Output the (x, y) coordinate of the center of the cell containing the given text.  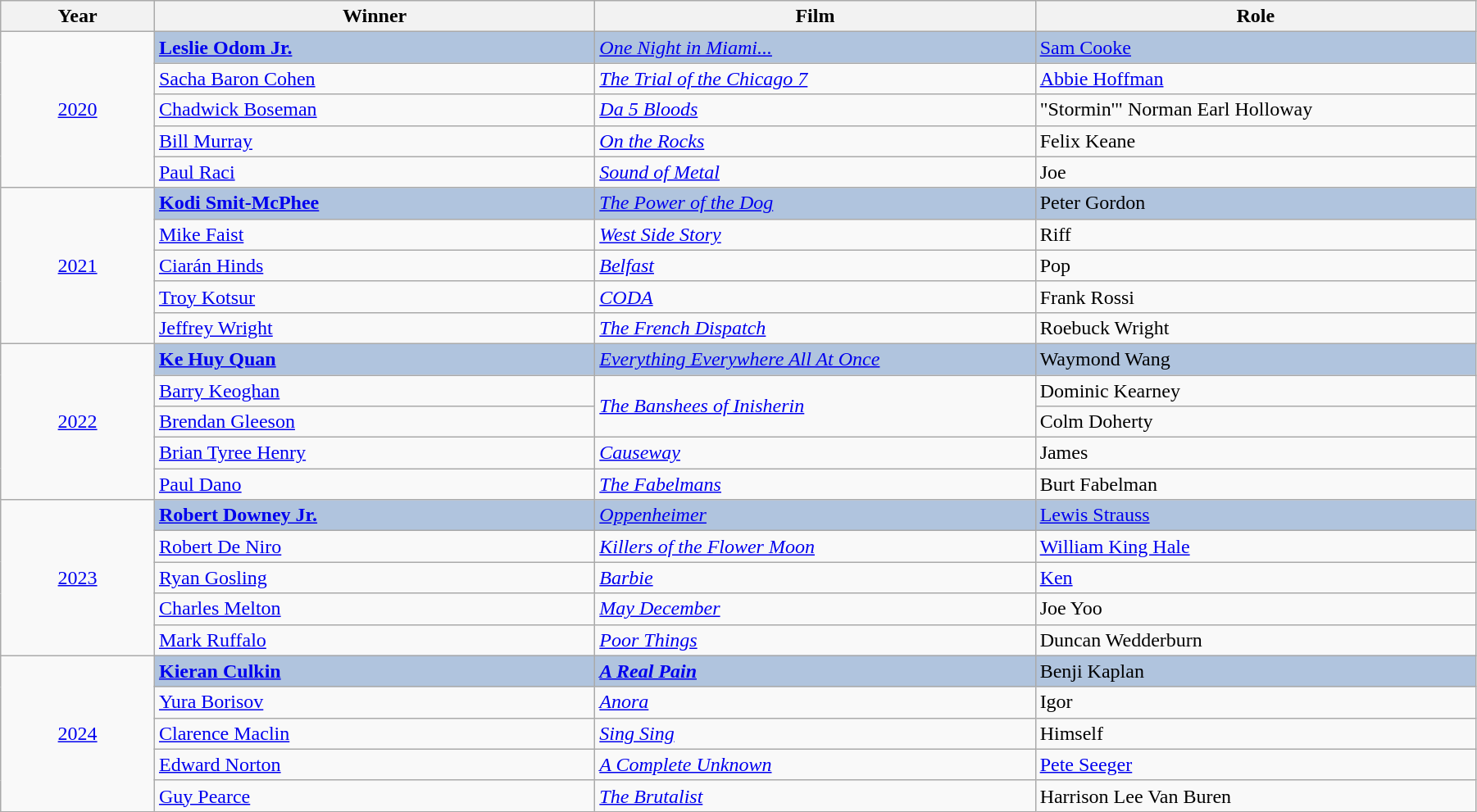
Killers of the Flower Moon (815, 547)
Paul Raci (374, 172)
Benji Kaplan (1256, 671)
Brian Tyree Henry (374, 453)
One Night in Miami... (815, 48)
William King Hale (1256, 547)
Everything Everywhere All At Once (815, 359)
On the Rocks (815, 141)
West Side Story (815, 234)
2024 (78, 733)
The Banshees of Inisherin (815, 406)
Chadwick Boseman (374, 110)
Leslie Odom Jr. (374, 48)
Da 5 Bloods (815, 110)
Kieran Culkin (374, 671)
May December (815, 609)
Brendan Gleeson (374, 422)
Joe (1256, 172)
Winner (374, 16)
Ciarán Hinds (374, 265)
Ryan Gosling (374, 578)
Igor (1256, 702)
Duncan Wedderburn (1256, 640)
Barry Keoghan (374, 391)
CODA (815, 297)
Barbie (815, 578)
Joe Yoo (1256, 609)
Yura Borisov (374, 702)
Robert Downey Jr. (374, 515)
Felix Keane (1256, 141)
Colm Doherty (1256, 422)
Dominic Kearney (1256, 391)
A Real Pain (815, 671)
Role (1256, 16)
Mark Ruffalo (374, 640)
The Fabelmans (815, 484)
The Power of the Dog (815, 203)
The Brutalist (815, 796)
Film (815, 16)
Kodi Smit-McPhee (374, 203)
Sing Sing (815, 733)
Oppenheimer (815, 515)
Mike Faist (374, 234)
Belfast (815, 265)
Waymond Wang (1256, 359)
Harrison Lee Van Buren (1256, 796)
Bill Murray (374, 141)
James (1256, 453)
Anora (815, 702)
Guy Pearce (374, 796)
The Trial of the Chicago 7 (815, 79)
Jeffrey Wright (374, 328)
2021 (78, 265)
Ken (1256, 578)
Frank Rossi (1256, 297)
Peter Gordon (1256, 203)
Ke Huy Quan (374, 359)
Robert De Niro (374, 547)
2023 (78, 578)
Poor Things (815, 640)
Riff (1256, 234)
2022 (78, 421)
The French Dispatch (815, 328)
Sacha Baron Cohen (374, 79)
Charles Melton (374, 609)
Sam Cooke (1256, 48)
Lewis Strauss (1256, 515)
Burt Fabelman (1256, 484)
Abbie Hoffman (1256, 79)
Year (78, 16)
Roebuck Wright (1256, 328)
A Complete Unknown (815, 764)
Troy Kotsur (374, 297)
Pete Seeger (1256, 764)
2020 (78, 110)
Paul Dano (374, 484)
Causeway (815, 453)
Clarence Maclin (374, 733)
"Stormin'" Norman Earl Holloway (1256, 110)
Pop (1256, 265)
Edward Norton (374, 764)
Sound of Metal (815, 172)
Himself (1256, 733)
